Find where the given text appears and provide that cell's center as [X, Y] coordinate. 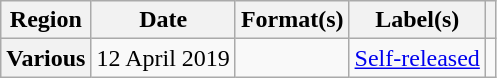
Self-released [417, 58]
Date [163, 20]
Format(s) [292, 20]
Various [46, 58]
Region [46, 20]
12 April 2019 [163, 58]
Label(s) [417, 20]
